Determine the [X, Y] coordinate at the center of the cell enclosing the given text.  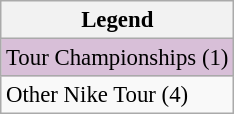
Legend [118, 20]
Tour Championships (1) [118, 58]
Other Nike Tour (4) [118, 95]
